Search for the cell housing the specified text and yield its [X, Y] center coordinate. 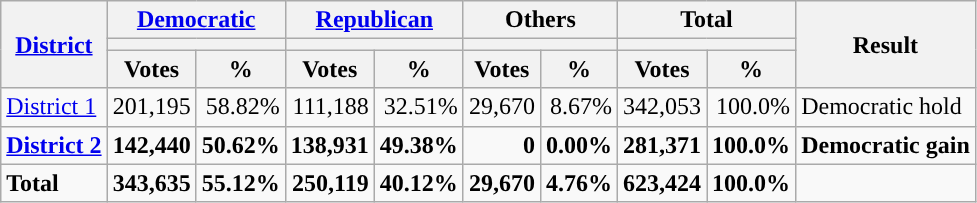
4.76% [578, 183]
49.38% [418, 145]
District 1 [54, 107]
8.67% [578, 107]
0 [502, 145]
40.12% [418, 183]
58.82% [240, 107]
Democratic gain [886, 145]
111,188 [330, 107]
0.00% [578, 145]
50.62% [240, 145]
281,371 [662, 145]
201,195 [152, 107]
District 2 [54, 145]
250,119 [330, 183]
138,931 [330, 145]
343,635 [152, 183]
55.12% [240, 183]
District [54, 44]
Others [540, 20]
Democratic [196, 20]
142,440 [152, 145]
342,053 [662, 107]
623,424 [662, 183]
32.51% [418, 107]
Result [886, 44]
Republican [374, 20]
Democratic hold [886, 107]
